Determine the (X, Y) coordinate at the center of the cell enclosing the given text.  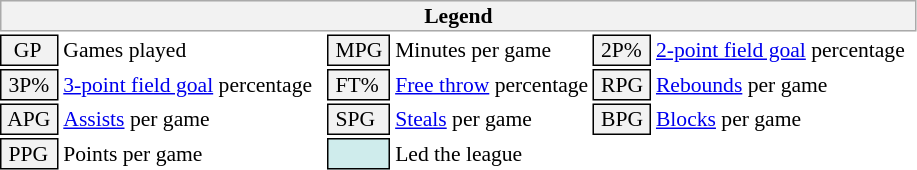
Steals per game (492, 120)
Free throw percentage (492, 85)
Games played (193, 50)
FT% (359, 85)
BPG (622, 120)
Assists per game (193, 120)
Legend (458, 16)
2P% (622, 50)
APG (30, 120)
3P% (30, 85)
2-point field goal percentage (785, 50)
MPG (359, 50)
Rebounds per game (785, 85)
Led the league (492, 154)
RPG (622, 85)
3-point field goal percentage (193, 85)
Blocks per game (785, 120)
SPG (359, 120)
Minutes per game (492, 50)
PPG (30, 154)
GP (30, 50)
Points per game (193, 154)
